Scan for the cell matching the given text and deliver its (X, Y) coordinate at center. 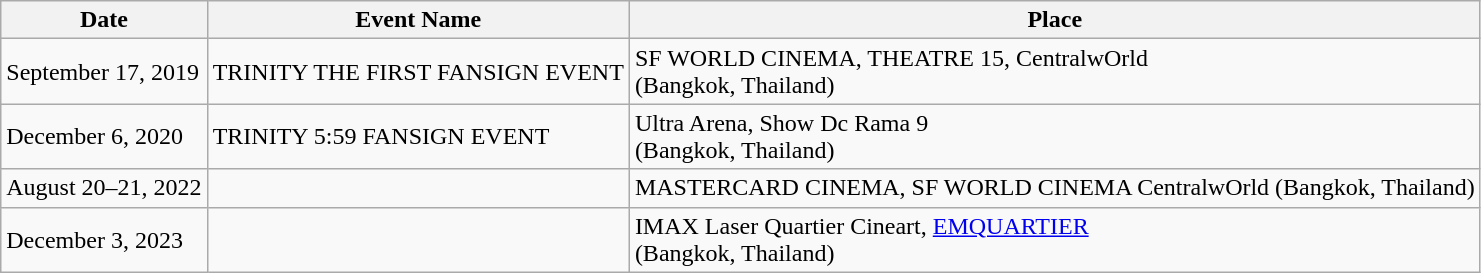
Ultra Arena, Show Dc Rama 9(Bangkok, Thailand) (1054, 136)
SF WORLD CINEMA, THEATRE 15, CentralwOrld(Bangkok, Thailand) (1054, 72)
August 20–21, 2022 (104, 188)
TRINITY THE FIRST FANSIGN EVENT (418, 72)
TRINITY 5:59 FANSIGN EVENT (418, 136)
Date (104, 20)
September 17, 2019 (104, 72)
Event Name (418, 20)
December 6, 2020 (104, 136)
IMAX Laser Quartier Cineart, EMQUARTIER(Bangkok, Thailand) (1054, 240)
Place (1054, 20)
December 3, 2023 (104, 240)
MASTERCARD CINEMA, SF WORLD CINEMA CentralwOrld (Bangkok, Thailand) (1054, 188)
